Extract the (X, Y) coordinate from the center of the cell holding the provided text.  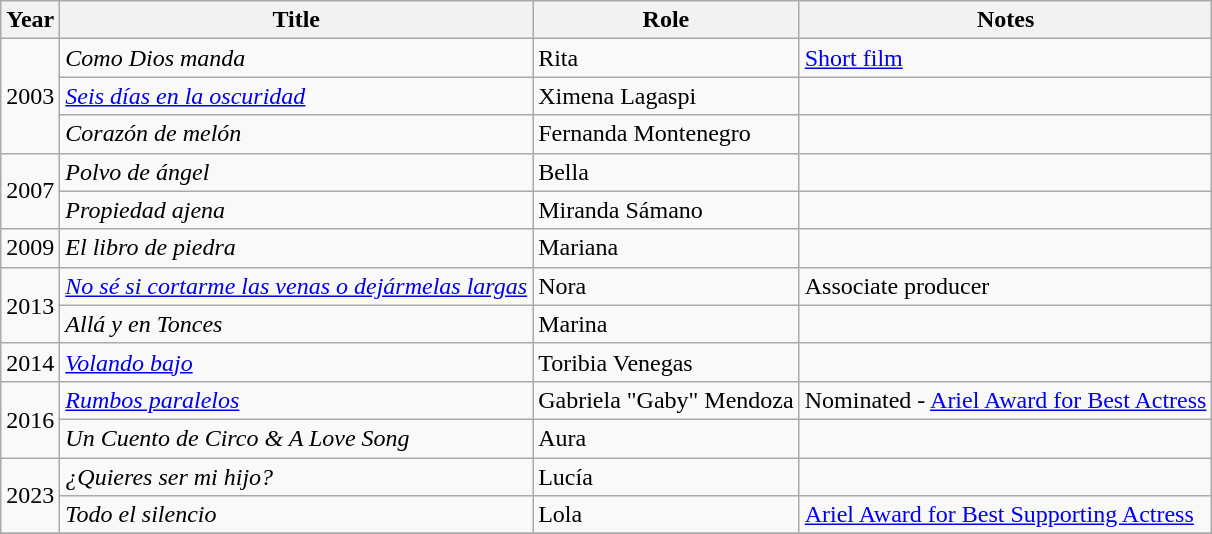
Lola (666, 515)
Allá y en Tonces (296, 324)
Notes (1006, 20)
Ximena Lagaspi (666, 96)
¿Quieres ser mi hijo? (296, 477)
Gabriela "Gaby" Mendoza (666, 400)
Como Dios manda (296, 58)
Aura (666, 438)
Miranda Sámano (666, 210)
Role (666, 20)
2007 (30, 191)
Marina (666, 324)
Corazón de melón (296, 134)
Associate producer (1006, 286)
Title (296, 20)
2023 (30, 496)
Nora (666, 286)
Rita (666, 58)
Ariel Award for Best Supporting Actress (1006, 515)
Year (30, 20)
2009 (30, 248)
2003 (30, 96)
Short film (1006, 58)
2014 (30, 362)
El libro de piedra (296, 248)
Seis días en la oscuridad (296, 96)
2016 (30, 419)
Lucía (666, 477)
No sé si cortarme las venas o dejármelas largas (296, 286)
Polvo de ángel (296, 172)
2013 (30, 305)
Mariana (666, 248)
Nominated - Ariel Award for Best Actress (1006, 400)
Bella (666, 172)
Volando bajo (296, 362)
Fernanda Montenegro (666, 134)
Toribia Venegas (666, 362)
Todo el silencio (296, 515)
Rumbos paralelos (296, 400)
Propiedad ajena (296, 210)
Un Cuento de Circo & A Love Song (296, 438)
